Detect which cell encompasses the target text, then output its (x, y) center coordinate. 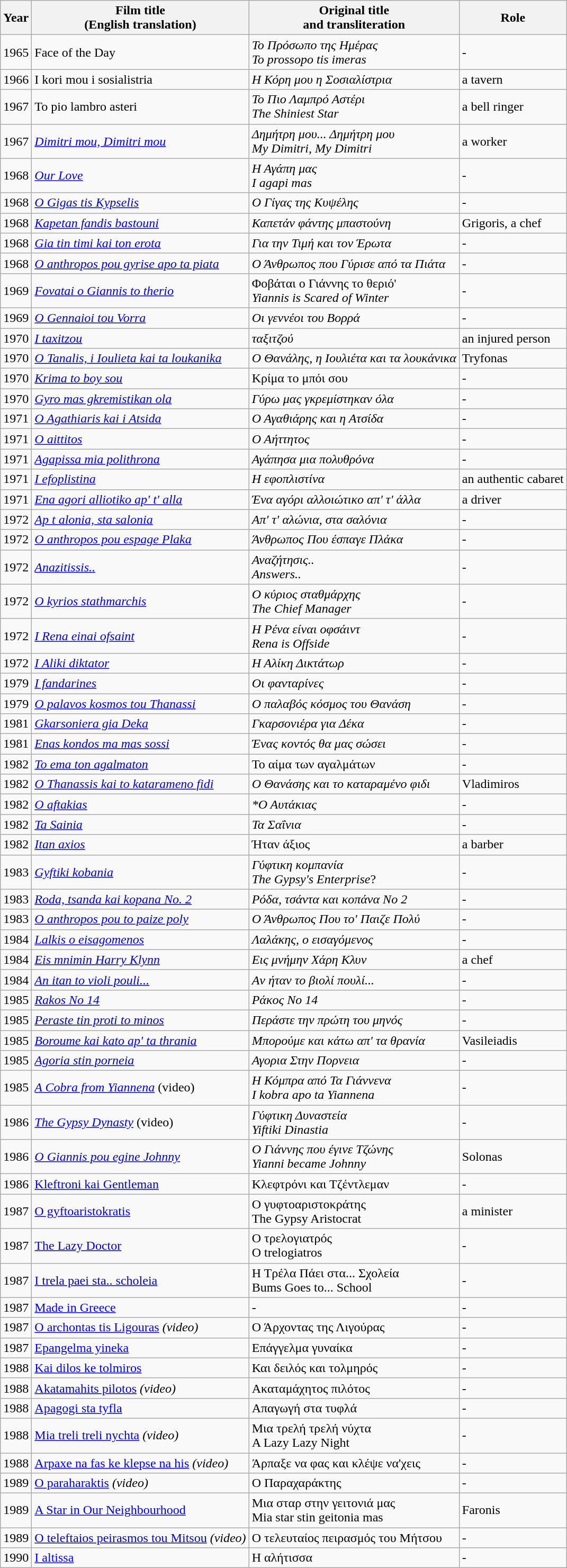
Μια σταρ στην γειτονιά μαςMia star stin geitonia mas (354, 1510)
O gyftoaristokratis (140, 1212)
Ta Sainia (140, 825)
O anthropos pou espage Plaka (140, 540)
Αγορια Στην Πορνεια (354, 1061)
Gkarsoniera gia Deka (140, 724)
Kleftroni kai Gentleman (140, 1184)
Μπορούμε και κάτω απ' τα θρανία (354, 1041)
Ο Γίγας της Κυψέλης (354, 203)
Our Love (140, 176)
The Lazy Doctor (140, 1246)
Η Κόμπρα από Τα ΓιάννεναI kobra apo ta Yiannena (354, 1088)
Ράκος Νο 14 (354, 1000)
Akatamahits pilotos (video) (140, 1388)
a driver (512, 499)
Fovatai o Giannis to therio (140, 290)
a tavern (512, 79)
Κλεφτρόνι και Τζέντλεμαν (354, 1184)
Year (16, 18)
O kyrios stathmarchis (140, 602)
a minister (512, 1212)
Τα Σαΐνια (354, 825)
O Thanassis kai to katarameno fidi (140, 784)
Original titleand transliteration (354, 18)
Ο Αήττητος (354, 439)
Aν ήταν το βιολί πουλί... (354, 980)
Eis mnimin Harry Klynn (140, 960)
Rakos No 14 (140, 1000)
O anthropos pou gyrise apo ta piata (140, 263)
I efoplistina (140, 479)
Το Πιο Λαμπρό ΑστέριThe Shiniest Star (354, 107)
Ena agori alliotiko ap' t' alla (140, 499)
Itan axios (140, 845)
Εις μνήμην Χάρη Κλυν (354, 960)
Γύφτικη ΔυναστείαYiftiki Dinastia (354, 1123)
Mia treli treli nychta (video) (140, 1435)
Αναζήτησις..Answers.. (354, 567)
Made in Greece (140, 1307)
Vladimiros (512, 784)
I Rena einai ofsaint (140, 635)
Άρπαξε να φας και κλέψε να'χεις (354, 1463)
an authentic cabaret (512, 479)
The Gypsy Dynasty (video) (140, 1123)
Ο Θανάσης και το καταραμένο φιδι (354, 784)
I trela paei sta.. scholeia (140, 1280)
An itan to violi pouli... (140, 980)
O aittitos (140, 439)
Ήταν άξιος (354, 845)
Peraste tin proti to minos (140, 1020)
Ο Άρχοντας της Λιγούρας (354, 1328)
a worker (512, 141)
Ένα αγόρι αλλοιώτικο απ' τ' άλλα (354, 499)
Ο τρελογιατρόςO trelogiatros (354, 1246)
To ema ton agalmaton (140, 764)
Κρίμα το μπόι σου (354, 379)
O palavos kosmos tou Thanassi (140, 704)
Lalkis o eisagomenos (140, 939)
Καπετάν φάντης μπαστούνη (354, 223)
O Tanalis, i Ioulieta kai ta loukanika (140, 359)
Ο τελευταίος πειρασμός του Μήτσου (354, 1538)
Ο Αγαθιάρης και η Ατσίδα (354, 419)
Ο Άνθρωπος που Γύρισε από τα Πιάτα (354, 263)
O paraharaktis (video) (140, 1483)
Περάστε την πρώτη του μηνός (354, 1020)
Η Κόρη μου η Σοσιαλίστρια (354, 79)
Apagogi sta tyfla (140, 1408)
*Ο Αυτάκιας (354, 804)
Γύρω μας γκρεμίστηκαν όλα (354, 399)
I Aliki diktator (140, 663)
Agoria stin porneia (140, 1061)
Face of the Day (140, 52)
O Giannis pou egine Johnny (140, 1157)
1965 (16, 52)
Γύφτικη κομπανίαThe Gypsy's Enterprise? (354, 872)
O Agathiaris kai i Atsida (140, 419)
O teleftaios peirasmos tou Mitsou (video) (140, 1538)
Γκαρσονιέρα για Δέκα (354, 724)
Gyro mas gkremistikan ola (140, 399)
Δημήτρη μου... Δημήτρη μουMy Dimitri, My Dimitri (354, 141)
Role (512, 18)
Roda, tsanda kai kopana No. 2 (140, 899)
I taxitzou (140, 338)
A Star in Our Neighbourhood (140, 1510)
O aftakias (140, 804)
Ap t alonia, sta salonia (140, 519)
To pio lambro asteri (140, 107)
Οι γεννέοι του Βορρά (354, 318)
Το Πρόσωπο της ΗμέραςTo prossopo tis imeras (354, 52)
Boroume kai kato ap' ta thrania (140, 1041)
Kapetan fandis bastouni (140, 223)
Epangelma yineka (140, 1348)
Ακαταμάχητος πιλότος (354, 1388)
ταξιτζού (354, 338)
Αγάπησα μια πολυθρόνα (354, 459)
Η αλήτισσα (354, 1558)
Φοβάται ο Γιάννης το θεριό'Yiannis is Scared of Winter (354, 290)
Ο Παραχαράκτης (354, 1483)
O Gennaioi tou Vorra (140, 318)
Ο Άνθρωπος Που το' Παιζε Πολύ (354, 919)
Η εφοπλιστίνα (354, 479)
A Cobra from Yiannena (video) (140, 1088)
Άνθρωπος Που έσπαγε Πλάκα (354, 540)
a chef (512, 960)
Gyftiki kobania (140, 872)
Οι φανταρίνες (354, 683)
Ο γυφτοαριστοκράτηςThe Gypsy Aristocrat (354, 1212)
Η Τρέλα Πάει στα... ΣχολείαBums Goes to... School (354, 1280)
Kai dilos ke tolmiros (140, 1368)
1990 (16, 1558)
Krima to boy sou (140, 379)
Agapissa mia polithrona (140, 459)
Απαγωγή στα τυφλά (354, 1408)
I kori mou i sosialistria (140, 79)
Ο κύριος σταθμάρχηςThe Chief Manager (354, 602)
Solonas (512, 1157)
Το αίμα των αγαλμάτων (354, 764)
Grigoris, a chef (512, 223)
I altissa (140, 1558)
Tryfonas (512, 359)
Gia tin timi kai ton erota (140, 243)
Μια τρελή τρελή νύχταA Lazy Lazy Night (354, 1435)
Film title(English translation) (140, 18)
Arpaxe na fas ke klepse na his (video) (140, 1463)
Ρόδα, τσάντα και κοπάνα No 2 (354, 899)
Faronis (512, 1510)
Η Αγάπη μαςI agapi mas (354, 176)
O Gigas tis Kypselis (140, 203)
I fandarines (140, 683)
Ένας κοντός θα μας σώσει (354, 744)
Vasileiadis (512, 1041)
Η Ρένα είναι οφσάιντRena is Offside (354, 635)
a barber (512, 845)
O anthropos pou to paize poly (140, 919)
Aπ' τ' αλώνια, στα σαλόνια (354, 519)
O archontas tis Ligouras (video) (140, 1328)
Ο Γιάννης που έγινε ΤζώνηςYianni became Johnny (354, 1157)
Επάγγελμα γυναίκα (354, 1348)
Ο παλαβός κόσμος του Θανάση (354, 704)
a bell ringer (512, 107)
Για την Τιμή και τον Έρωτα (354, 243)
Και δειλός και τολμηρός (354, 1368)
Η Αλίκη Δικτάτωρ (354, 663)
an injured person (512, 338)
1966 (16, 79)
Anazitissis.. (140, 567)
Dimitri mou, Dimitri mou (140, 141)
Enas kondos ma mas sossi (140, 744)
Ο Θανάλης, η Ιουλιέτα και τα λουκάνικα (354, 359)
Λαλάκης, o εισαγόμενος (354, 939)
